Provide the [x, y] coordinate of the cell's center where the given text is located.  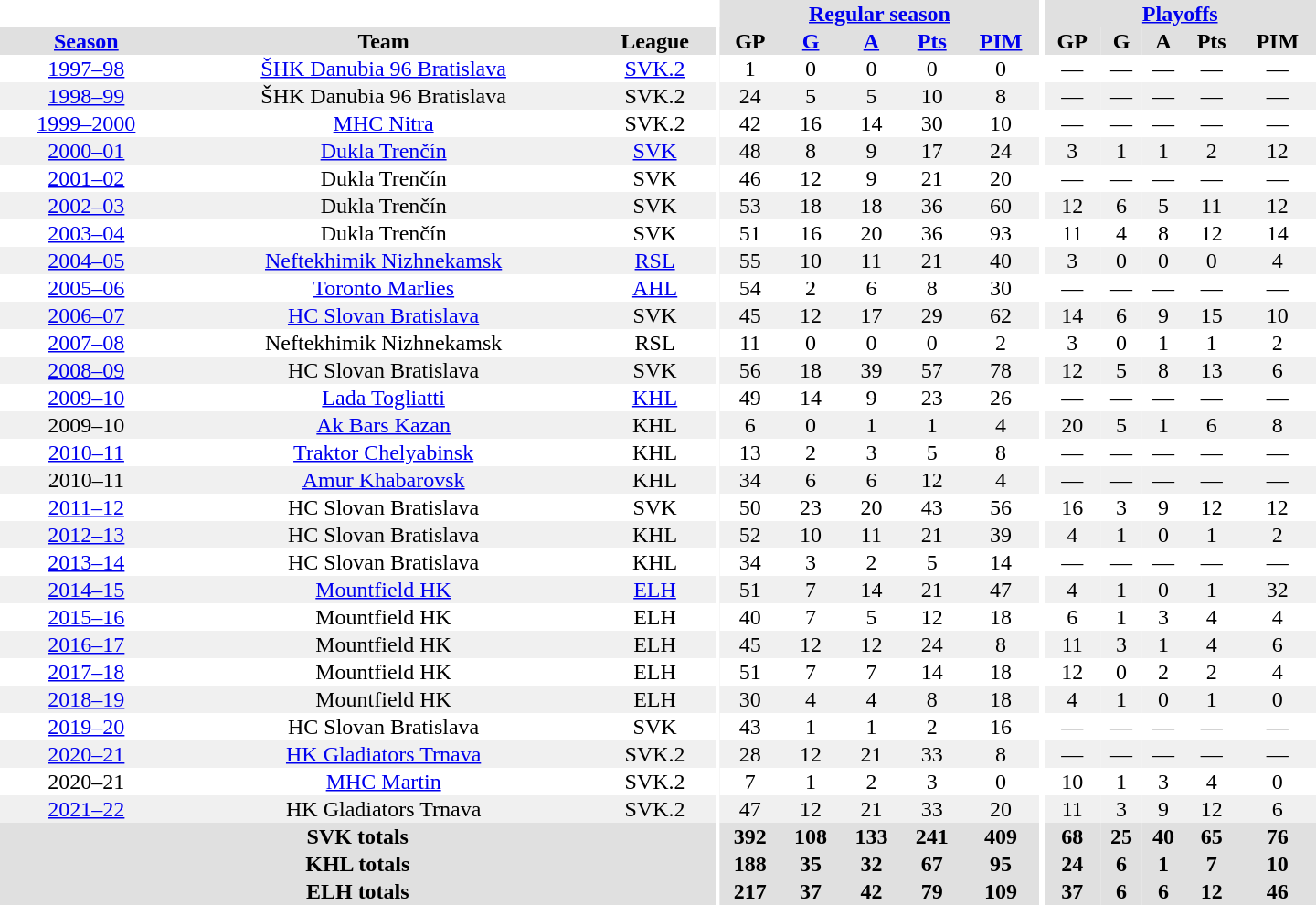
2007–08 [86, 343]
108 [811, 836]
2014–15 [86, 590]
50 [750, 507]
MHC Nitra [384, 123]
95 [1001, 864]
241 [932, 836]
League [655, 41]
2016–17 [86, 644]
2015–16 [86, 617]
1998–99 [86, 96]
Season [86, 41]
15 [1212, 315]
188 [750, 864]
67 [932, 864]
KHL totals [358, 864]
2011–12 [86, 507]
Ak Bars Kazan [384, 425]
Team [384, 41]
Regular season [880, 14]
35 [811, 864]
48 [750, 151]
93 [1001, 233]
1997–98 [86, 69]
217 [750, 891]
29 [932, 315]
76 [1278, 836]
2019–20 [86, 727]
2005–06 [86, 288]
MHC Martin [384, 782]
Lada Togliatti [384, 398]
2008–09 [86, 370]
60 [1001, 206]
62 [1001, 315]
25 [1121, 836]
Toronto Marlies [384, 288]
2006–07 [86, 315]
409 [1001, 836]
78 [1001, 370]
Traktor Chelyabinsk [384, 452]
ELH totals [358, 891]
2004–05 [86, 261]
AHL [655, 288]
SVK totals [358, 836]
2017–18 [86, 672]
65 [1212, 836]
2013–14 [86, 562]
49 [750, 398]
2021–22 [86, 809]
55 [750, 261]
133 [871, 836]
26 [1001, 398]
79 [932, 891]
57 [932, 370]
2018–19 [86, 699]
2012–13 [86, 535]
68 [1072, 836]
Amur Khabarovsk [384, 480]
2003–04 [86, 233]
2000–01 [86, 151]
52 [750, 535]
392 [750, 836]
Playoffs [1180, 14]
2001–02 [86, 178]
53 [750, 206]
109 [1001, 891]
28 [750, 754]
2002–03 [86, 206]
1999–2000 [86, 123]
54 [750, 288]
